Determine the (x, y) coordinate at the center of the cell enclosing the given text.  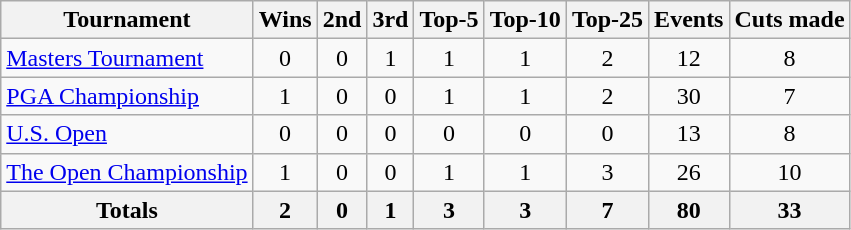
26 (689, 172)
3rd (390, 20)
Events (689, 20)
Top-5 (449, 20)
Cuts made (790, 20)
80 (689, 210)
Totals (127, 210)
12 (689, 58)
U.S. Open (127, 134)
2nd (342, 20)
The Open Championship (127, 172)
10 (790, 172)
33 (790, 210)
13 (689, 134)
30 (689, 96)
Masters Tournament (127, 58)
Wins (285, 20)
Tournament (127, 20)
Top-10 (525, 20)
Top-25 (607, 20)
PGA Championship (127, 96)
